Scan for the cell matching the given text and deliver its [x, y] coordinate at center. 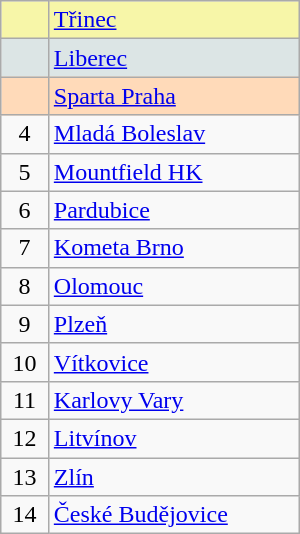
Vítkovice [174, 362]
13 [25, 477]
10 [25, 362]
Litvínov [174, 438]
Liberec [174, 58]
Plzeň [174, 324]
Kometa Brno [174, 248]
5 [25, 172]
Třinec [174, 20]
11 [25, 400]
Mladá Boleslav [174, 134]
Sparta Praha [174, 96]
4 [25, 134]
8 [25, 286]
12 [25, 438]
Pardubice [174, 210]
6 [25, 210]
Zlín [174, 477]
Mountfield HK [174, 172]
Olomouc [174, 286]
České Budějovice [174, 515]
9 [25, 324]
Karlovy Vary [174, 400]
7 [25, 248]
14 [25, 515]
